Determine the [x, y] coordinate at the center of the cell enclosing the given text.  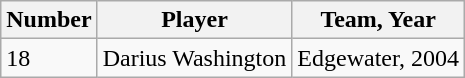
Darius Washington [194, 58]
Number [49, 20]
18 [49, 58]
Team, Year [378, 20]
Player [194, 20]
Edgewater, 2004 [378, 58]
